Determine the [X, Y] coordinate at the center of the cell enclosing the given text.  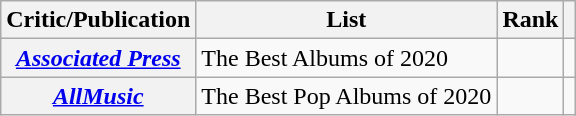
Rank [530, 20]
The Best Albums of 2020 [346, 58]
Associated Press [98, 58]
The Best Pop Albums of 2020 [346, 96]
AllMusic [98, 96]
List [346, 20]
Critic/Publication [98, 20]
